Capture the cell that displays the provided text and extract its [x, y] central coordinate. 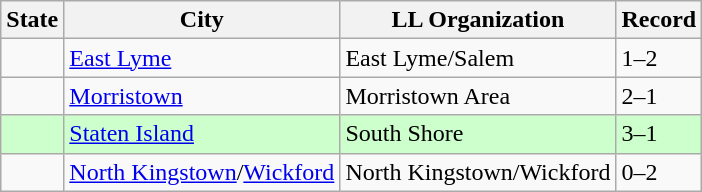
Morristown Area [478, 96]
East Lyme [202, 58]
3–1 [659, 134]
City [202, 20]
0–2 [659, 172]
South Shore [478, 134]
Morristown [202, 96]
State [32, 20]
LL Organization [478, 20]
Record [659, 20]
East Lyme/Salem [478, 58]
2–1 [659, 96]
Staten Island [202, 134]
1–2 [659, 58]
